Determine the (x, y) coordinate at the center of the cell enclosing the given text.  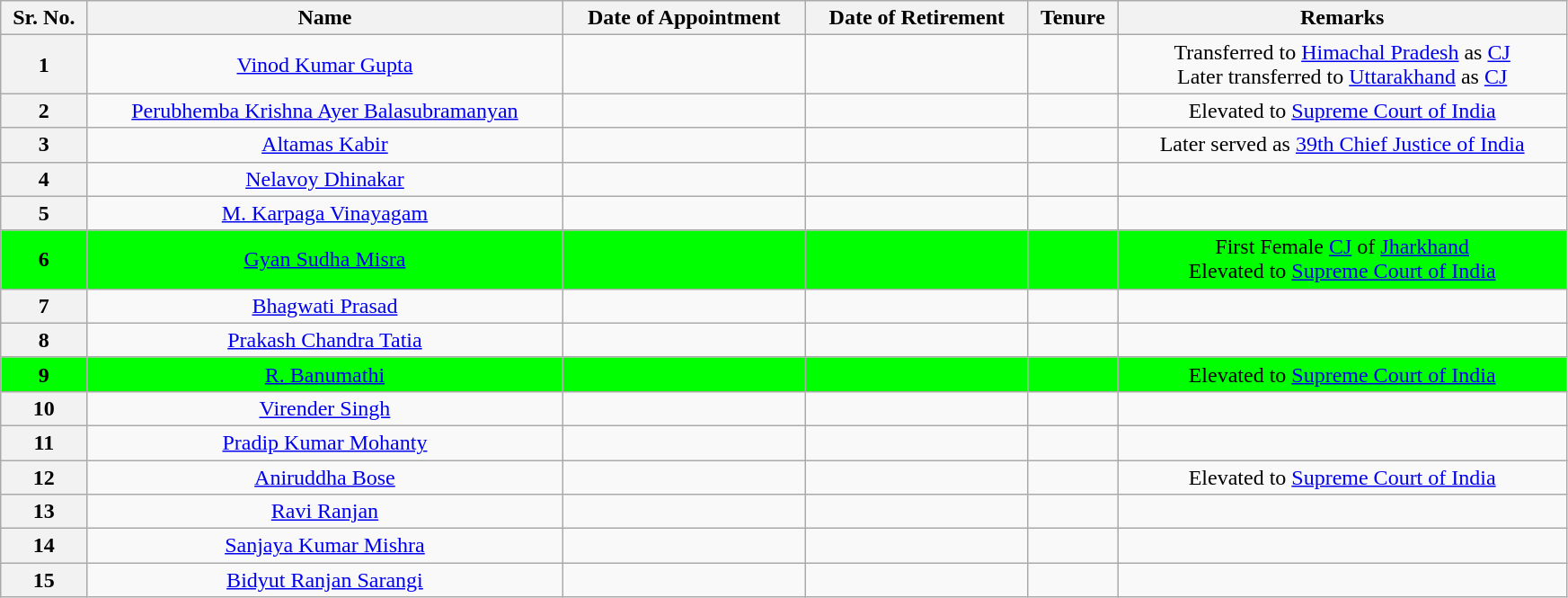
14 (44, 546)
2 (44, 111)
13 (44, 512)
M. Karpaga Vinayagam (325, 213)
Virender Singh (325, 408)
Prakash Chandra Tatia (325, 340)
Gyan Sudha Misra (325, 259)
Altamas Kabir (325, 145)
5 (44, 213)
Pradip Kumar Mohanty (325, 442)
1 (44, 65)
Bhagwati Prasad (325, 306)
12 (44, 478)
8 (44, 340)
First Female CJ of JharkhandElevated to Supreme Court of India (1342, 259)
3 (44, 145)
Perubhemba Krishna Ayer Balasubramanyan (325, 111)
Later served as 39th Chief Justice of India (1342, 145)
Nelavoy Dhinakar (325, 179)
Ravi Ranjan (325, 512)
Sr. No. (44, 18)
4 (44, 179)
Bidyut Ranjan Sarangi (325, 580)
R. Banumathi (325, 374)
Vinod Kumar Gupta (325, 65)
Transferred to Himachal Pradesh as CJ Later transferred to Uttarakhand as CJ (1342, 65)
Date of Appointment (685, 18)
Tenure (1073, 18)
Name (325, 18)
Date of Retirement (917, 18)
Aniruddha Bose (325, 478)
10 (44, 408)
11 (44, 442)
7 (44, 306)
Remarks (1342, 18)
6 (44, 259)
15 (44, 580)
Sanjaya Kumar Mishra (325, 546)
9 (44, 374)
